Output the [X, Y] coordinate of the center of the cell containing the given text.  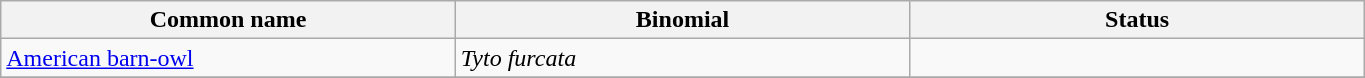
Status [1138, 20]
Tyto furcata [682, 58]
Common name [228, 20]
Binomial [682, 20]
American barn-owl [228, 58]
